Detect which cell encompasses the target text, then output its (x, y) center coordinate. 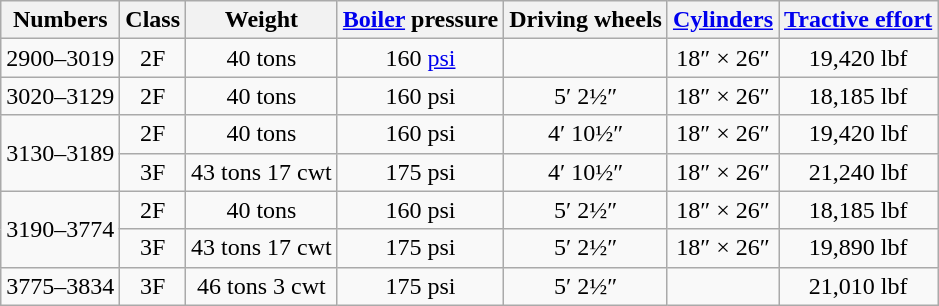
3775–3834 (60, 286)
3190–3774 (60, 229)
Class (153, 20)
21,240 lbf (858, 172)
3130–3189 (60, 153)
21,010 lbf (858, 286)
Driving wheels (586, 20)
Numbers (60, 20)
Boiler pressure (420, 20)
19,890 lbf (858, 248)
Weight (262, 20)
Tractive effort (858, 20)
3020–3129 (60, 96)
46 tons 3 cwt (262, 286)
Cylinders (722, 20)
2900–3019 (60, 58)
